Identify which cell holds the provided text, then report its [x, y] central coordinate. 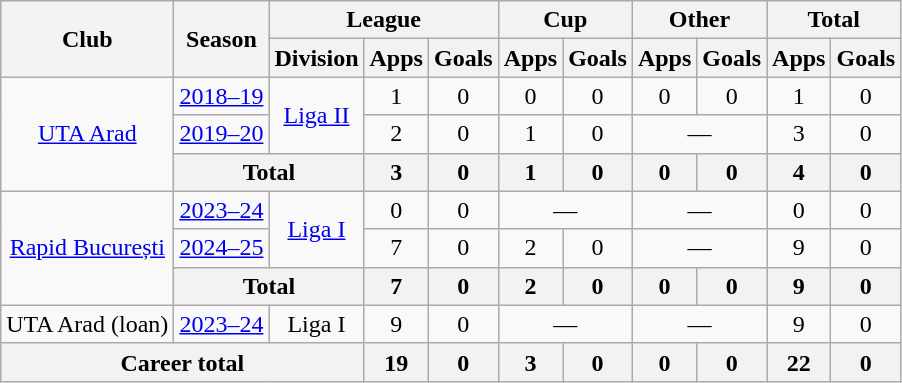
Cup [565, 20]
UTA Arad [88, 134]
2019–20 [222, 134]
Career total [182, 362]
Rapid București [88, 248]
Division [316, 58]
22 [799, 362]
UTA Arad (loan) [88, 324]
Liga II [316, 115]
2024–25 [222, 248]
2018–19 [222, 96]
Club [88, 39]
4 [799, 172]
Other [699, 20]
League [384, 20]
19 [396, 362]
Season [222, 39]
